For the text-containing cell, return its midpoint in (X, Y) coordinate format. 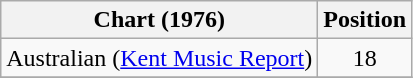
18 (365, 58)
Australian (Kent Music Report) (160, 58)
Chart (1976) (160, 20)
Position (365, 20)
